Search for the cell housing the specified text and yield its [x, y] center coordinate. 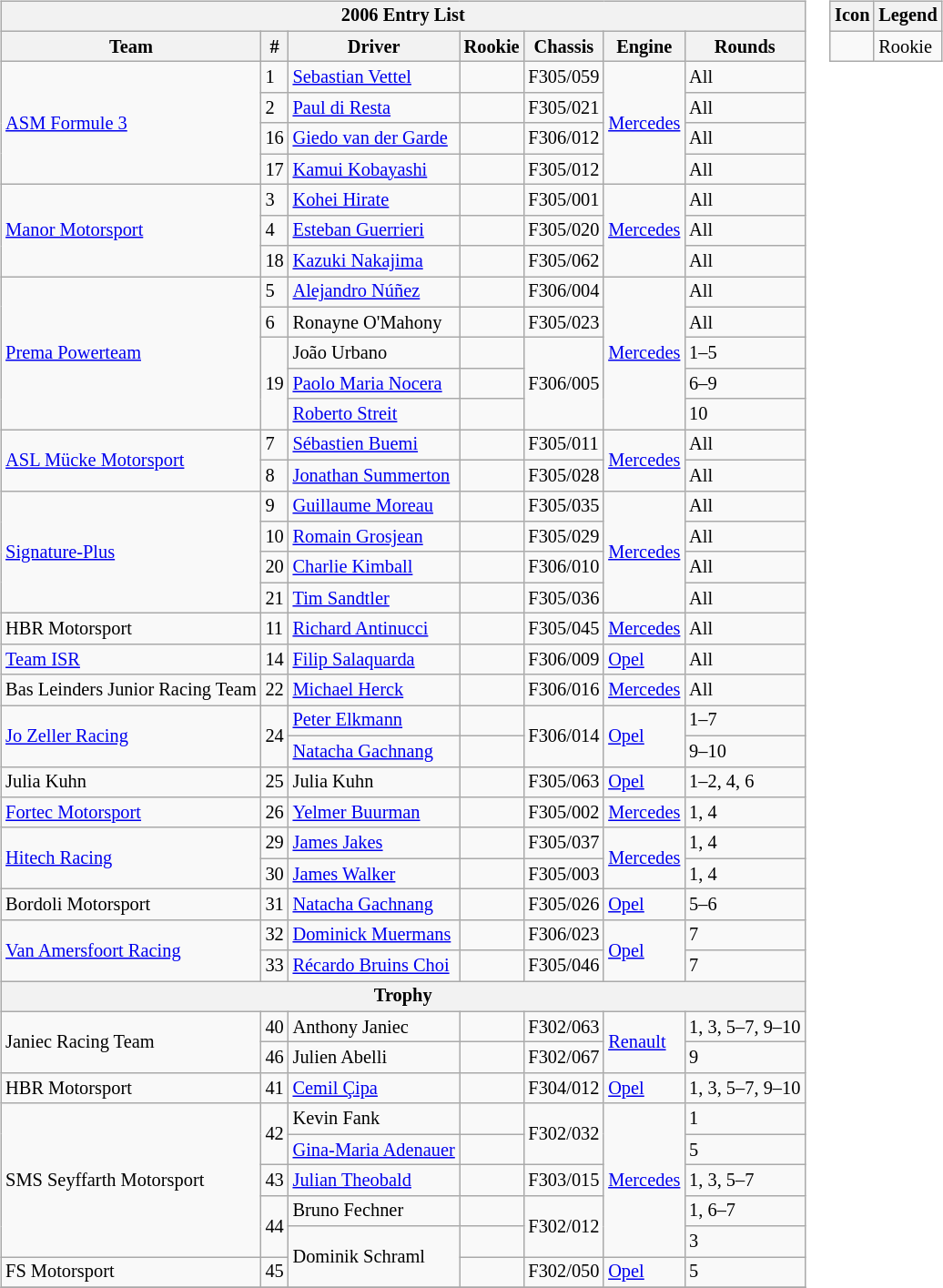
1, 6–7 [745, 1211]
Hitech Racing [131, 857]
44 [275, 1225]
17 [275, 169]
Roberto Streit [374, 414]
45 [275, 1273]
F305/002 [563, 813]
F305/001 [563, 200]
F306/012 [563, 138]
# [275, 46]
42 [275, 1134]
Icon [852, 16]
F305/045 [563, 629]
Driver [374, 46]
F302/063 [563, 1027]
F305/062 [563, 261]
Tim Sandtler [374, 598]
Team ISR [131, 659]
Engine [644, 46]
41 [275, 1089]
F305/011 [563, 445]
F305/036 [563, 598]
Sébastien Buemi [374, 445]
24 [275, 735]
Yelmer Buurman [374, 813]
14 [275, 659]
F305/026 [563, 905]
Guillaume Moreau [374, 506]
6–9 [745, 384]
1–5 [745, 353]
9–10 [745, 751]
F305/029 [563, 537]
Filip Salaquarda [374, 659]
Team [131, 46]
F302/032 [563, 1134]
Julian Theobald [374, 1181]
Sebastian Vettel [374, 77]
40 [275, 1027]
Romain Grosjean [374, 537]
Kevin Fank [374, 1119]
F303/015 [563, 1181]
F302/067 [563, 1058]
F304/012 [563, 1089]
F305/020 [563, 230]
F305/063 [563, 782]
Anthony Janiec [374, 1027]
F302/050 [563, 1273]
Charlie Kimball [374, 567]
Trophy [402, 997]
19 [275, 384]
Jonathan Summerton [374, 475]
33 [275, 966]
FS Motorsport [131, 1273]
Chassis [563, 46]
F306/016 [563, 690]
Bas Leinders Junior Racing Team [131, 690]
Paolo Maria Nocera [374, 384]
F305/059 [563, 77]
Van Amersfoort Racing [131, 950]
Renault [644, 1041]
SMS Seyffarth Motorsport [131, 1180]
43 [275, 1181]
Signature-Plus [131, 552]
21 [275, 598]
20 [275, 567]
F305/021 [563, 108]
30 [275, 874]
31 [275, 905]
11 [275, 629]
F306/010 [563, 567]
F302/012 [563, 1225]
1–7 [745, 721]
F305/028 [563, 475]
16 [275, 138]
46 [275, 1058]
F305/035 [563, 506]
Esteban Guerrieri [374, 230]
F305/046 [563, 966]
Janiec Racing Team [131, 1041]
Giedo van der Garde [374, 138]
James Jakes [374, 843]
F306/005 [563, 384]
Bruno Fechner [374, 1211]
18 [275, 261]
Kamui Kobayashi [374, 169]
Prema Powerteam [131, 353]
Manor Motorsport [131, 231]
Cemil Çipa [374, 1089]
Dominick Muermans [374, 935]
Bordoli Motorsport [131, 905]
Kohei Hirate [374, 200]
Fortec Motorsport [131, 813]
Paul di Resta [374, 108]
ASL Mücke Motorsport [131, 461]
Richard Antinucci [374, 629]
F306/009 [563, 659]
Récardo Bruins Choi [374, 966]
22 [275, 690]
F305/037 [563, 843]
1, 3, 5–7 [745, 1181]
Ronayne O'Mahony [374, 322]
26 [275, 813]
Kazuki Nakajima [374, 261]
Gina-Maria Adenauer [374, 1150]
1–2, 4, 6 [745, 782]
João Urbano [374, 353]
F305/012 [563, 169]
Alejandro Núñez [374, 292]
F305/003 [563, 874]
4 [275, 230]
ASM Formule 3 [131, 124]
6 [275, 322]
2006 Entry List [402, 16]
5–6 [745, 905]
Dominik Schraml [374, 1256]
32 [275, 935]
29 [275, 843]
James Walker [374, 874]
Rounds [745, 46]
2 [275, 108]
Legend [908, 16]
8 [275, 475]
F306/004 [563, 292]
F305/023 [563, 322]
F306/023 [563, 935]
F306/014 [563, 735]
Michael Herck [374, 690]
Peter Elkmann [374, 721]
25 [275, 782]
Julien Abelli [374, 1058]
Jo Zeller Racing [131, 735]
